Identify which cell holds the provided text, then report its [X, Y] central coordinate. 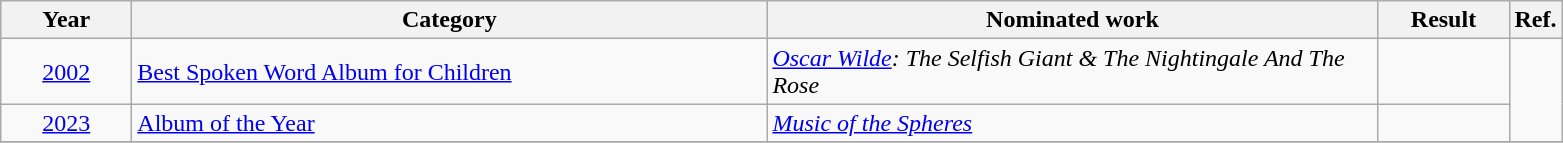
Result [1444, 20]
Category [450, 20]
Music of the Spheres [1072, 123]
Oscar Wilde: The Selfish Giant & The Nightingale And The Rose [1072, 72]
2023 [66, 123]
2002 [66, 72]
Album of the Year [450, 123]
Best Spoken Word Album for Children [450, 72]
Year [66, 20]
Ref. [1536, 20]
Nominated work [1072, 20]
